Detect which cell encompasses the target text, then output its (X, Y) center coordinate. 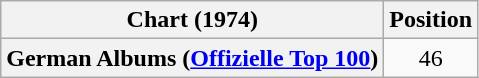
German Albums (Offizielle Top 100) (192, 58)
Position (431, 20)
Chart (1974) (192, 20)
46 (431, 58)
